For the text-containing cell, return its midpoint in [X, Y] coordinate format. 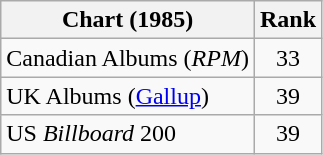
US Billboard 200 [128, 134]
UK Albums (Gallup) [128, 96]
33 [288, 58]
Rank [288, 20]
Chart (1985) [128, 20]
Canadian Albums (RPM) [128, 58]
